Scan for the cell matching the given text and deliver its (x, y) coordinate at center. 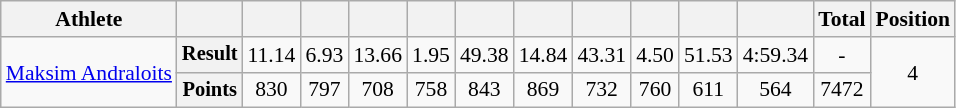
13.66 (378, 55)
Result (210, 55)
611 (708, 90)
758 (431, 90)
43.31 (602, 55)
Total (842, 19)
51.53 (708, 55)
11.14 (272, 55)
14.84 (544, 55)
- (842, 55)
1.95 (431, 55)
760 (655, 90)
Points (210, 90)
708 (378, 90)
4 (913, 72)
Maksim Andraloits (89, 72)
830 (272, 90)
797 (324, 90)
843 (484, 90)
732 (602, 90)
Athlete (89, 19)
4:59.34 (776, 55)
869 (544, 90)
564 (776, 90)
4.50 (655, 55)
6.93 (324, 55)
Position (913, 19)
49.38 (484, 55)
7472 (842, 90)
